Return the [X, Y] coordinate for the center point of the cell that contains the specified text.  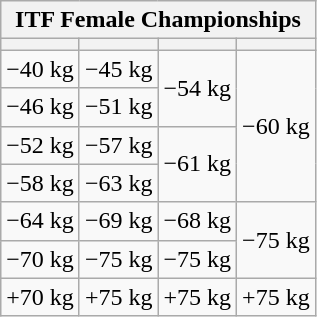
+70 kg [40, 297]
−64 kg [40, 221]
ITF Female Championships [158, 20]
−40 kg [40, 69]
−57 kg [118, 145]
−58 kg [40, 183]
−46 kg [40, 107]
−52 kg [40, 145]
−54 kg [198, 88]
−45 kg [118, 69]
−63 kg [118, 183]
−61 kg [198, 164]
−69 kg [118, 221]
−68 kg [198, 221]
−60 kg [276, 126]
−51 kg [118, 107]
−70 kg [40, 259]
